Scan for the cell matching the given text and deliver its [x, y] coordinate at center. 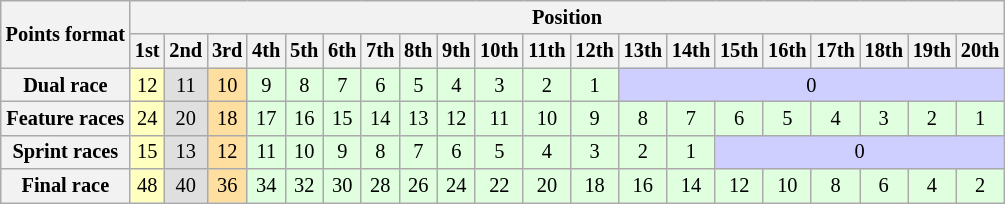
Points format [66, 34]
14th [691, 51]
6th [342, 51]
Sprint races [66, 152]
1st [148, 51]
26 [418, 186]
16th [787, 51]
Final race [66, 186]
8th [418, 51]
Dual race [66, 85]
13th [643, 51]
Feature races [66, 118]
32 [304, 186]
17th [835, 51]
22 [499, 186]
12th [594, 51]
9th [456, 51]
28 [380, 186]
2nd [186, 51]
Position [567, 17]
19th [932, 51]
40 [186, 186]
34 [266, 186]
4th [266, 51]
10th [499, 51]
15th [739, 51]
18th [884, 51]
11th [546, 51]
36 [227, 186]
48 [148, 186]
7th [380, 51]
17 [266, 118]
30 [342, 186]
3rd [227, 51]
5th [304, 51]
20th [980, 51]
